Capture the cell that displays the provided text and extract its [x, y] central coordinate. 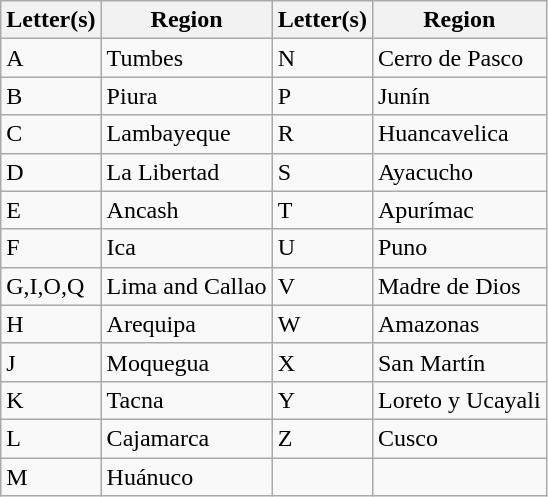
Apurímac [459, 210]
V [322, 286]
T [322, 210]
N [322, 58]
Huancavelica [459, 134]
B [51, 96]
Ica [186, 248]
H [51, 324]
M [51, 477]
Ancash [186, 210]
Cajamarca [186, 438]
P [322, 96]
Madre de Dios [459, 286]
Lambayeque [186, 134]
Piura [186, 96]
C [51, 134]
A [51, 58]
La Libertad [186, 172]
San Martín [459, 362]
Huánuco [186, 477]
Lima and Callao [186, 286]
K [51, 400]
Arequipa [186, 324]
Puno [459, 248]
Tacna [186, 400]
L [51, 438]
X [322, 362]
S [322, 172]
Cusco [459, 438]
Cerro de Pasco [459, 58]
E [51, 210]
U [322, 248]
Loreto y Ucayali [459, 400]
F [51, 248]
W [322, 324]
Moquegua [186, 362]
Junín [459, 96]
Z [322, 438]
Tumbes [186, 58]
Amazonas [459, 324]
D [51, 172]
G,I,O,Q [51, 286]
J [51, 362]
Y [322, 400]
R [322, 134]
Ayacucho [459, 172]
